Scan for the cell matching the given text and deliver its (x, y) coordinate at center. 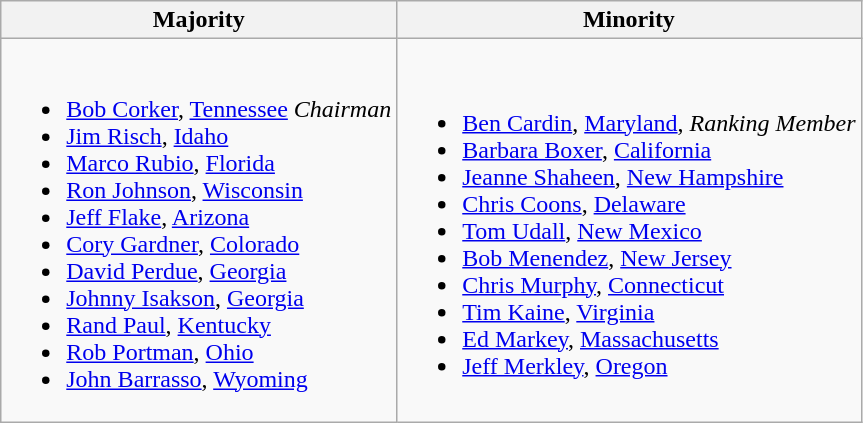
Minority (629, 20)
Majority (199, 20)
